Locate the cell with the specified text and output its (x, y) center coordinate. 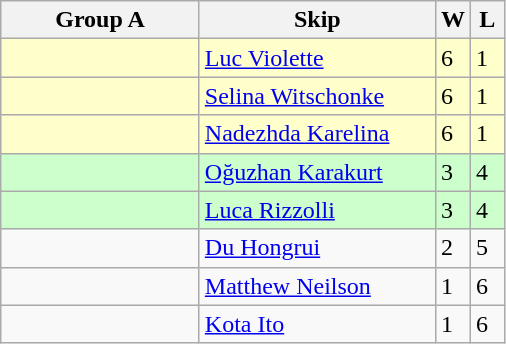
Oğuzhan Karakurt (317, 172)
5 (487, 248)
Skip (317, 20)
2 (452, 248)
L (487, 20)
Group A (100, 20)
Luc Violette (317, 58)
Kota Ito (317, 324)
W (452, 20)
Du Hongrui (317, 248)
Selina Witschonke (317, 96)
Luca Rizzolli (317, 210)
Nadezhda Karelina (317, 134)
Matthew Neilson (317, 286)
